Return [x, y] of the center of cell containing provided text 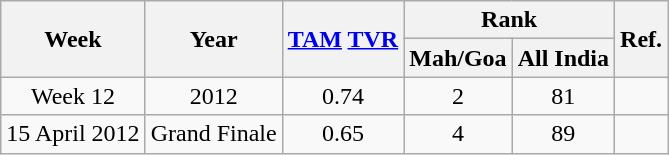
Ref. [642, 39]
Year [214, 39]
TAM TVR [343, 39]
2 [458, 96]
0.74 [343, 96]
89 [563, 134]
Grand Finale [214, 134]
4 [458, 134]
All India [563, 58]
15 April 2012 [73, 134]
Mah/Goa [458, 58]
Rank [510, 20]
Week [73, 39]
Week 12 [73, 96]
0.65 [343, 134]
81 [563, 96]
2012 [214, 96]
